Capture the cell that displays the provided text and extract its (x, y) central coordinate. 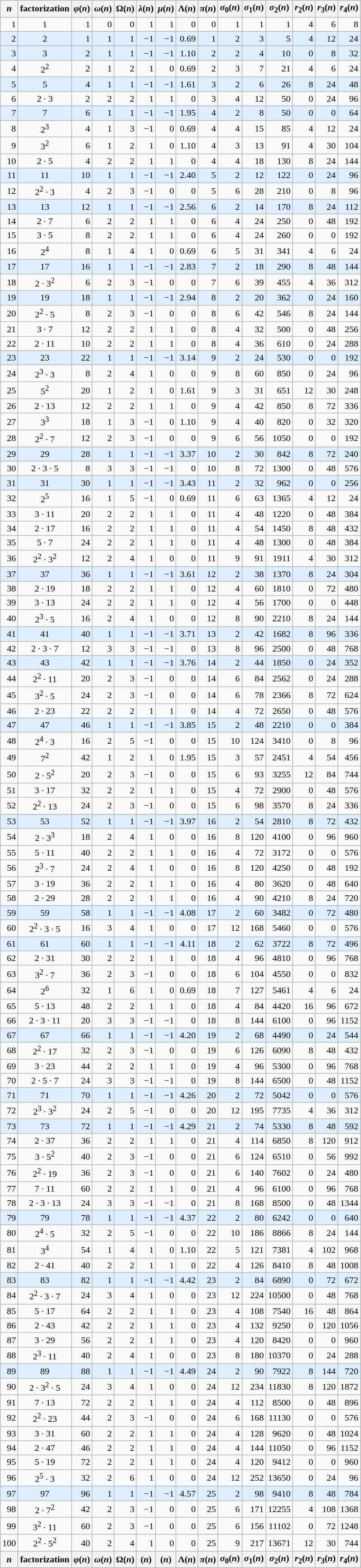
2900 (279, 790)
99 (9, 1526)
1368 (349, 1509)
160 (349, 298)
820 (279, 422)
2 · 3 · 5 (45, 468)
544 (349, 1035)
2 · 5 (45, 161)
1700 (279, 603)
32 · 11 (45, 1526)
1056 (349, 1325)
3.43 (187, 483)
252 (254, 1478)
2.40 (187, 175)
102 (327, 1250)
832 (349, 974)
7 · 11 (45, 1189)
6510 (279, 1156)
25 · 3 (45, 1478)
1370 (279, 574)
4.08 (187, 913)
32 · 7 (45, 974)
4550 (279, 974)
45 (9, 695)
2 · 13 (45, 406)
2562 (279, 679)
121 (254, 1250)
22 · 23 (45, 1418)
7381 (279, 1250)
23 · 3 (45, 373)
22 · 3 (45, 191)
3 · 17 (45, 790)
65 (9, 1006)
9412 (279, 1462)
12255 (279, 1509)
210 (279, 191)
5 · 19 (45, 1462)
22 · 32 (45, 559)
76 (9, 1173)
592 (349, 1126)
500 (279, 329)
3 · 31 (45, 1433)
1024 (349, 1433)
1365 (279, 498)
864 (349, 1311)
3 · 19 (45, 884)
250 (279, 221)
132 (254, 1325)
9410 (279, 1494)
7 · 13 (45, 1402)
4100 (279, 837)
11130 (279, 1418)
6242 (279, 1217)
624 (349, 695)
4.26 (187, 1095)
22 · 17 (45, 1051)
896 (349, 1402)
128 (254, 1433)
13671 (279, 1543)
1050 (279, 438)
3570 (279, 806)
195 (254, 1110)
170 (279, 207)
35 (9, 543)
2 · 31 (45, 958)
171 (254, 1509)
1450 (279, 528)
8420 (279, 1340)
4.42 (187, 1280)
992 (349, 1156)
456 (349, 757)
455 (279, 283)
5042 (279, 1095)
122 (279, 175)
962 (279, 483)
2 · 52 (45, 775)
140 (254, 1173)
127 (254, 991)
11102 (279, 1526)
2 · 19 (45, 588)
3 · 23 (45, 1066)
55 (9, 853)
7922 (279, 1371)
77 (9, 1189)
2 · 5 · 7 (45, 1080)
1911 (279, 559)
23 · 32 (45, 1110)
13650 (279, 1478)
784 (349, 1494)
10500 (279, 1296)
2451 (279, 757)
2 · 43 (45, 1325)
3.61 (187, 574)
496 (349, 944)
6500 (279, 1080)
304 (349, 574)
2 · 29 (45, 898)
69 (9, 1066)
3410 (279, 741)
5330 (279, 1126)
3172 (279, 853)
3 · 52 (45, 1156)
2 · 11 (45, 344)
3722 (279, 944)
3.37 (187, 454)
1344 (349, 1203)
51 (9, 790)
9620 (279, 1433)
92 (9, 1418)
3.97 (187, 821)
1682 (279, 634)
3 · 5 (45, 235)
1850 (279, 663)
μ(n) (166, 9)
4.11 (187, 944)
912 (349, 1141)
5461 (279, 991)
6850 (279, 1141)
27 (9, 422)
530 (279, 358)
5300 (279, 1066)
22 · 13 (45, 806)
1008 (349, 1265)
24 · 5 (45, 1233)
217 (254, 1543)
2810 (279, 821)
4.20 (187, 1035)
3620 (279, 884)
4.37 (187, 1217)
22 · 3 · 5 (45, 928)
968 (349, 1250)
5 · 13 (45, 1006)
10370 (279, 1355)
2366 (279, 695)
32 · 5 (45, 695)
3 · 29 (45, 1340)
5 · 11 (45, 853)
7602 (279, 1173)
3255 (279, 775)
23 · 7 (45, 868)
100 (9, 1543)
842 (279, 454)
6090 (279, 1051)
5 · 17 (45, 1311)
2 · 33 (45, 837)
22 · 7 (45, 438)
2 · 32 · 5 (45, 1387)
224 (254, 1296)
234 (254, 1387)
24 · 3 (45, 741)
49 (9, 757)
4210 (279, 898)
341 (279, 251)
448 (349, 603)
4490 (279, 1035)
8866 (279, 1233)
2.83 (187, 267)
1872 (349, 1387)
95 (9, 1462)
651 (279, 391)
1248 (349, 1526)
248 (349, 391)
3.14 (187, 358)
22 · 52 (45, 1543)
2 · 3 (45, 99)
4810 (279, 958)
3 · 13 (45, 603)
λ(n) (146, 9)
2 · 32 (45, 283)
114 (254, 1141)
22 · 11 (45, 679)
186 (254, 1233)
86 (9, 1325)
260 (279, 235)
22 · 5 (45, 314)
23 · 11 (45, 1355)
4.29 (187, 1126)
180 (254, 1355)
3.85 (187, 725)
75 (9, 1156)
3.76 (187, 663)
5 · 7 (45, 543)
2 · 47 (45, 1448)
2650 (279, 711)
9250 (279, 1325)
2 · 3 · 13 (45, 1203)
11830 (279, 1387)
87 (9, 1340)
22 · 19 (45, 1173)
3 · 11 (45, 514)
2 · 41 (45, 1265)
11050 (279, 1448)
2 · 3 · 11 (45, 1020)
1810 (279, 588)
2 · 72 (45, 1509)
240 (349, 454)
2 · 17 (45, 528)
3.71 (187, 634)
4250 (279, 868)
4420 (279, 1006)
1220 (279, 514)
320 (349, 422)
2500 (279, 649)
352 (349, 663)
2 · 23 (45, 711)
2 · 3 · 7 (45, 649)
290 (279, 267)
22 · 3 · 7 (45, 1296)
2 · 37 (45, 1141)
610 (279, 344)
156 (254, 1526)
6890 (279, 1280)
81 (9, 1250)
546 (279, 314)
130 (279, 161)
8410 (279, 1265)
2.94 (187, 298)
2.56 (187, 207)
3 · 7 (45, 329)
4.49 (187, 1371)
2 · 7 (45, 221)
4.57 (187, 1494)
362 (279, 298)
94 (9, 1448)
7540 (279, 1311)
3482 (279, 913)
23 · 5 (45, 618)
7735 (279, 1110)
5460 (279, 928)
